Return (X, Y) of the center of cell containing provided text 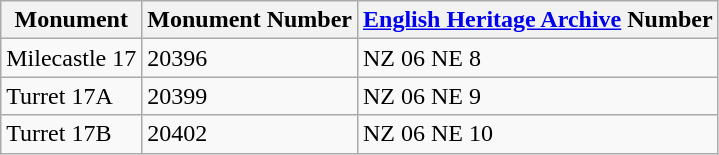
Turret 17B (72, 134)
Turret 17A (72, 96)
English Heritage Archive Number (538, 20)
Milecastle 17 (72, 58)
Monument (72, 20)
Monument Number (250, 20)
NZ 06 NE 10 (538, 134)
NZ 06 NE 9 (538, 96)
20399 (250, 96)
20402 (250, 134)
20396 (250, 58)
NZ 06 NE 8 (538, 58)
